From the cell containing the given text, extract its center point as [x, y] coordinate. 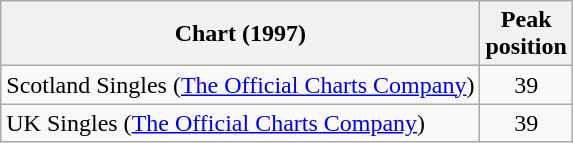
UK Singles (The Official Charts Company) [240, 123]
Peakposition [526, 34]
Scotland Singles (The Official Charts Company) [240, 85]
Chart (1997) [240, 34]
